Extract the (X, Y) coordinate from the center of the cell holding the provided text.  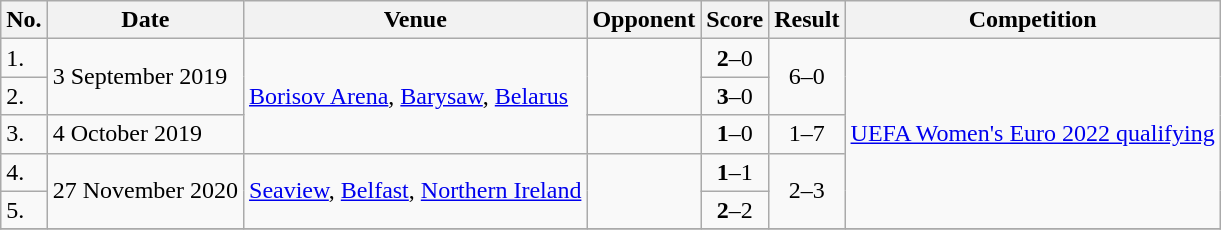
1–7 (807, 134)
Opponent (644, 20)
4 October 2019 (145, 134)
2–3 (807, 191)
Seaview, Belfast, Northern Ireland (416, 191)
27 November 2020 (145, 191)
2. (24, 96)
2–0 (735, 58)
3 September 2019 (145, 77)
Date (145, 20)
Venue (416, 20)
1–0 (735, 134)
1–1 (735, 172)
No. (24, 20)
1. (24, 58)
4. (24, 172)
Borisov Arena, Barysaw, Belarus (416, 96)
3–0 (735, 96)
5. (24, 210)
6–0 (807, 77)
Score (735, 20)
3. (24, 134)
2–2 (735, 210)
UEFA Women's Euro 2022 qualifying (1032, 134)
Competition (1032, 20)
Result (807, 20)
